Find where the given text appears and provide that cell's center as [x, y] coordinate. 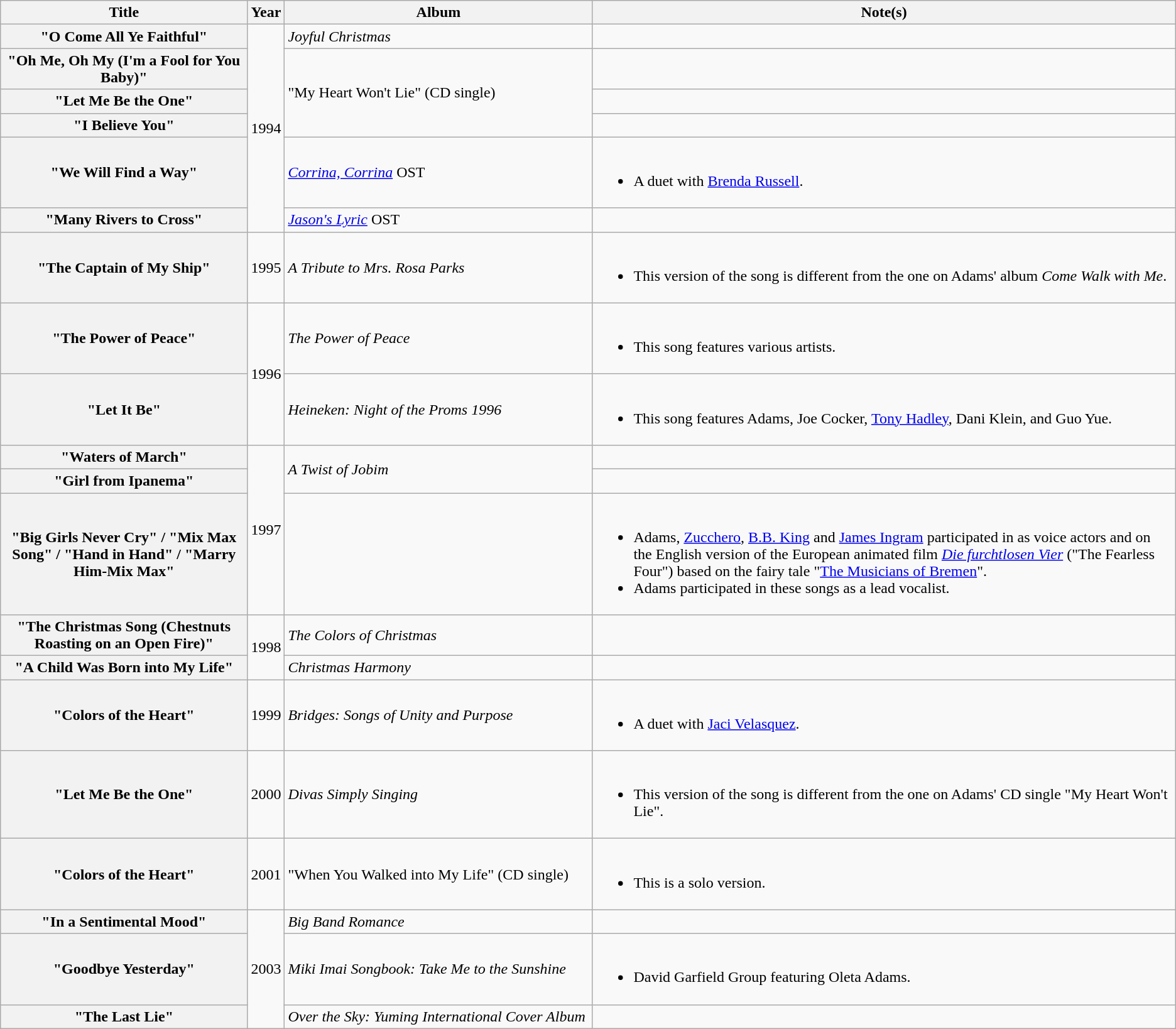
1999 [266, 715]
"Girl from Ipanema" [124, 481]
Over the Sky: Yuming International Cover Album [438, 1016]
Year [266, 13]
"When You Walked into My Life" (CD single) [438, 874]
Corrina, Corrina OST [438, 172]
1997 [266, 530]
"I Believe You" [124, 125]
This version of the song is different from the one on Adams' album Come Walk with Me. [884, 268]
"The Last Lie" [124, 1016]
"A Child Was Born into My Life" [124, 668]
"O Come All Ye Faithful" [124, 36]
Note(s) [884, 13]
"Let It Be" [124, 410]
This is a solo version. [884, 874]
Title [124, 13]
A duet with Jaci Velasquez. [884, 715]
Divas Simply Singing [438, 795]
1998 [266, 647]
The Power of Peace [438, 338]
Christmas Harmony [438, 668]
David Garfield Group featuring Oleta Adams. [884, 969]
A Twist of Jobim [438, 469]
1995 [266, 268]
"My Heart Won't Lie" (CD single) [438, 93]
A Tribute to Mrs. Rosa Parks [438, 268]
Miki Imai Songbook: Take Me to the Sunshine [438, 969]
This song features various artists. [884, 338]
"Waters of March" [124, 457]
"Goodbye Yesterday" [124, 969]
The Colors of Christmas [438, 636]
A duet with Brenda Russell. [884, 172]
"The Captain of My Ship" [124, 268]
Big Band Romance [438, 922]
Heineken: Night of the Proms 1996 [438, 410]
1996 [266, 374]
Album [438, 13]
"Oh Me, Oh My (I'm a Fool for You Baby)" [124, 69]
2003 [266, 969]
1994 [266, 128]
"In a Sentimental Mood" [124, 922]
"The Christmas Song (Chestnuts Roasting on an Open Fire)" [124, 636]
2001 [266, 874]
This song features Adams, Joe Cocker, Tony Hadley, Dani Klein, and Guo Yue. [884, 410]
Joyful Christmas [438, 36]
This version of the song is different from the one on Adams' CD single "My Heart Won't Lie". [884, 795]
Bridges: Songs of Unity and Purpose [438, 715]
"The Power of Peace" [124, 338]
"Many Rivers to Cross" [124, 220]
2000 [266, 795]
"We Will Find a Way" [124, 172]
"Big Girls Never Cry" / "Mix Max Song" / "Hand in Hand" / "Marry Him-Mix Max" [124, 553]
Jason's Lyric OST [438, 220]
